Output the (x, y) coordinate of the center of the cell containing the given text.  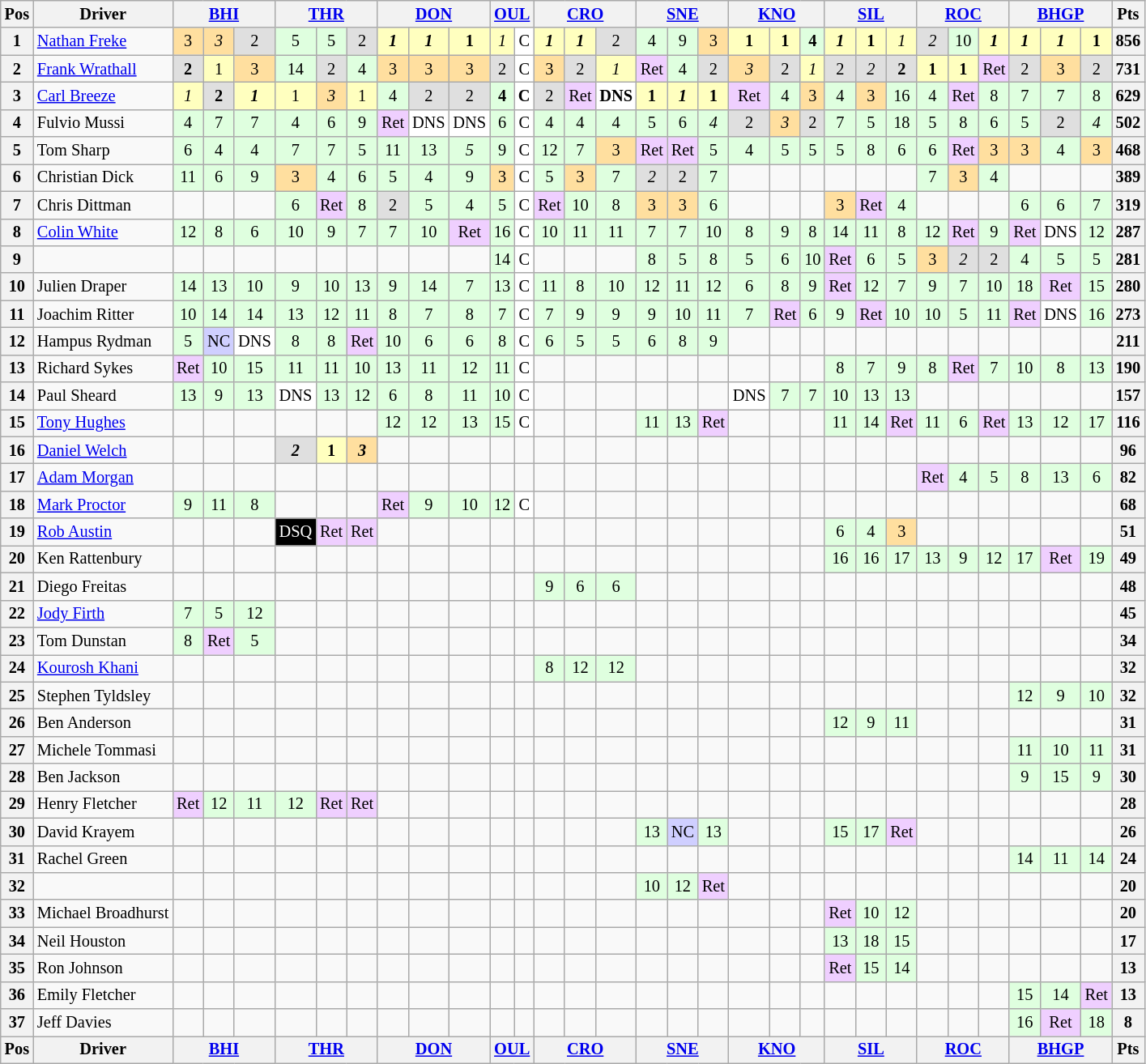
Tony Hughes (103, 423)
29 (17, 804)
21 (17, 586)
Richard Sykes (103, 368)
48 (1128, 586)
Colin White (103, 232)
281 (1128, 259)
273 (1128, 314)
Paul Sheard (103, 396)
Chris Dittman (103, 205)
Tom Dunstan (103, 641)
856 (1128, 41)
96 (1128, 450)
Hampus Rydman (103, 341)
Nathan Freke (103, 41)
25 (17, 696)
Frank Wrathall (103, 69)
Michele Tommasi (103, 750)
23 (17, 641)
35 (17, 968)
Ken Rattenbury (103, 559)
389 (1128, 177)
Tom Sharp (103, 151)
190 (1128, 368)
Ron Johnson (103, 968)
Ben Anderson (103, 722)
Kourosh Khani (103, 668)
David Krayem (103, 832)
Henry Fletcher (103, 804)
Julien Draper (103, 287)
Rachel Green (103, 859)
37 (17, 1023)
Adam Morgan (103, 477)
Rob Austin (103, 532)
Diego Freitas (103, 586)
68 (1128, 504)
DSQ (296, 532)
Mark Proctor (103, 504)
116 (1128, 423)
Emily Fletcher (103, 995)
Christian Dick (103, 177)
629 (1128, 96)
49 (1128, 559)
36 (17, 995)
Carl Breeze (103, 96)
27 (17, 750)
Daniel Welch (103, 450)
Ben Jackson (103, 777)
157 (1128, 396)
287 (1128, 232)
280 (1128, 287)
Neil Houston (103, 941)
Fulvio Mussi (103, 123)
319 (1128, 205)
Jody Firth (103, 614)
502 (1128, 123)
468 (1128, 151)
82 (1128, 477)
211 (1128, 341)
Michael Broadhurst (103, 913)
Jeff Davies (103, 1023)
45 (1128, 614)
51 (1128, 532)
731 (1128, 69)
Joachim Ritter (103, 314)
33 (17, 913)
22 (17, 614)
Stephen Tyldsley (103, 696)
